Locate the cell with the specified text and output its (X, Y) center coordinate. 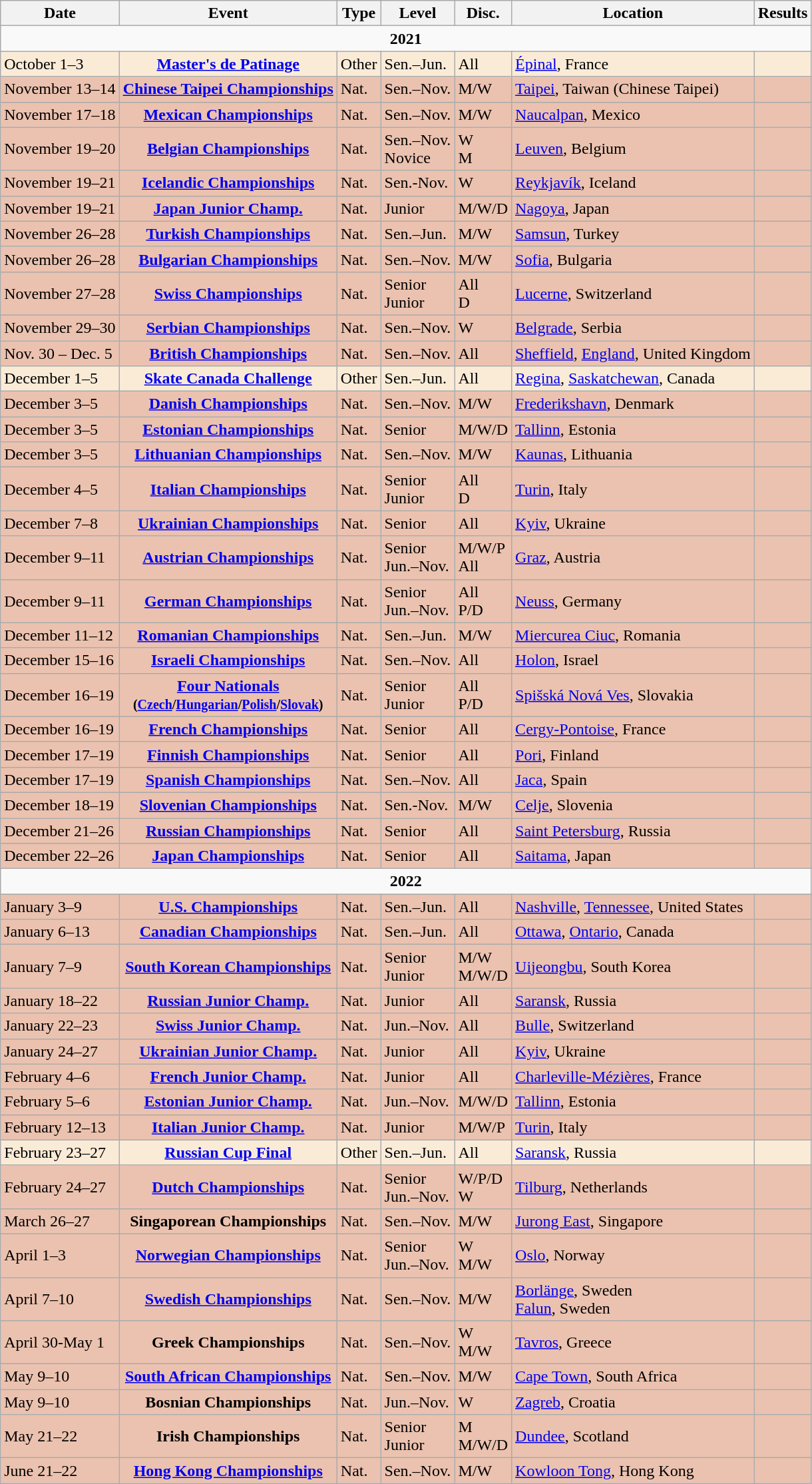
October 1–3 (60, 64)
M/W/PAll (483, 558)
Swiss Championships (228, 293)
Romanian Championships (228, 635)
Saitama, Japan (634, 856)
Location (634, 13)
Frederikshavn, Denmark (634, 404)
February 12–13 (60, 1127)
Graz, Austria (634, 558)
Swedish Championships (228, 1298)
U.S. Championships (228, 907)
Nagoya, Japan (634, 208)
Uijeongbu, South Korea (634, 967)
June 21–22 (60, 1471)
Level (418, 13)
M/W/P (483, 1127)
November 27–28 (60, 293)
Date (60, 13)
Estonian Championships (228, 429)
Leuven, Belgium (634, 149)
Irish Championships (228, 1437)
French Championships (228, 729)
November 13–14 (60, 89)
Singaporean Championships (228, 1221)
March 26–27 (60, 1221)
Chinese Taipei Championships (228, 89)
Samsun, Turkey (634, 234)
Russian Cup Final (228, 1152)
Regina, Saskatchewan, Canada (634, 379)
Épinal, France (634, 64)
Icelandic Championships (228, 183)
South Korean Championships (228, 967)
Tavros, Greece (634, 1342)
Serbian Championships (228, 328)
British Championships (228, 354)
Zagreb, Croatia (634, 1402)
Estonian Junior Champ. (228, 1102)
Ukrainian Championships (228, 523)
Nov. 30 – Dec. 5 (60, 354)
Four Nationals(Czech/Hungarian/Polish/Slovak) (228, 695)
Bosnian Championships (228, 1402)
Lucerne, Switzerland (634, 293)
Ukrainian Junior Champ. (228, 1051)
Italian Junior Champ. (228, 1127)
Celje, Slovenia (634, 805)
M/WM/W/D (483, 967)
Kowloon Tong, Hong Kong (634, 1471)
Saint Petersburg, Russia (634, 830)
January 24–27 (60, 1051)
Slovenian Championships (228, 805)
February 24–27 (60, 1186)
December 18–19 (60, 805)
MM/W/D (483, 1437)
May 21–22 (60, 1437)
November 29–30 (60, 328)
Ottawa, Ontario, Canada (634, 932)
Belgrade, Serbia (634, 328)
Greek Championships (228, 1342)
January 3–9 (60, 907)
Miercurea Ciuc, Romania (634, 635)
December 1–5 (60, 379)
December 11–12 (60, 635)
December 4–5 (60, 489)
Cergy-Pontoise, France (634, 729)
November 17–18 (60, 115)
December 7–8 (60, 523)
December 22–26 (60, 856)
Type (359, 13)
Bulle, Switzerland (634, 1026)
Nashville, Tennessee, United States (634, 907)
Sheffield, England, United Kingdom (634, 354)
2022 (406, 881)
February 4–6 (60, 1077)
Taipei, Taiwan (Chinese Taipei) (634, 89)
February 5–6 (60, 1102)
Canadian Championships (228, 932)
Results (783, 13)
Naucalpan, Mexico (634, 115)
Turkish Championships (228, 234)
Austrian Championships (228, 558)
Hong Kong Championships (228, 1471)
Danish Championships (228, 404)
Japan Junior Champ. (228, 208)
Russian Championships (228, 830)
January 22–23 (60, 1026)
Pori, Finland (634, 754)
Reykjavík, Iceland (634, 183)
January 6–13 (60, 932)
Sofia, Bulgaria (634, 259)
December 15–16 (60, 660)
South African Championships (228, 1377)
Neuss, Germany (634, 601)
Russian Junior Champ. (228, 1001)
Tilburg, Netherlands (634, 1186)
Kaunas, Lithuania (634, 455)
Japan Championships (228, 856)
April 30-May 1 (60, 1342)
WM (483, 149)
Swiss Junior Champ. (228, 1026)
Norwegian Championships (228, 1256)
Israeli Championships (228, 660)
Sen.–Nov.Novice (418, 149)
Italian Championships (228, 489)
W/P/DW (483, 1186)
January 18–22 (60, 1001)
Mexican Championships (228, 115)
Master's de Patinage (228, 64)
December 21–26 (60, 830)
Oslo, Norway (634, 1256)
Bulgarian Championships (228, 259)
April 1–3 (60, 1256)
Charleville-Mézières, France (634, 1077)
Borlänge, SwedenFalun, Sweden (634, 1298)
Lithuanian Championships (228, 455)
Belgian Championships (228, 149)
Holon, Israel (634, 660)
Disc. (483, 13)
2021 (406, 39)
Spanish Championships (228, 780)
Finnish Championships (228, 754)
Jaca, Spain (634, 780)
April 7–10 (60, 1298)
German Championships (228, 601)
Dutch Championships (228, 1186)
November 19–20 (60, 149)
French Junior Champ. (228, 1077)
February 23–27 (60, 1152)
Skate Canada Challenge (228, 379)
January 7–9 (60, 967)
Event (228, 13)
Dundee, Scotland (634, 1437)
Jurong East, Singapore (634, 1221)
Spišská Nová Ves, Slovakia (634, 695)
Cape Town, South Africa (634, 1377)
